Scan for the cell matching the given text and deliver its (X, Y) coordinate at center. 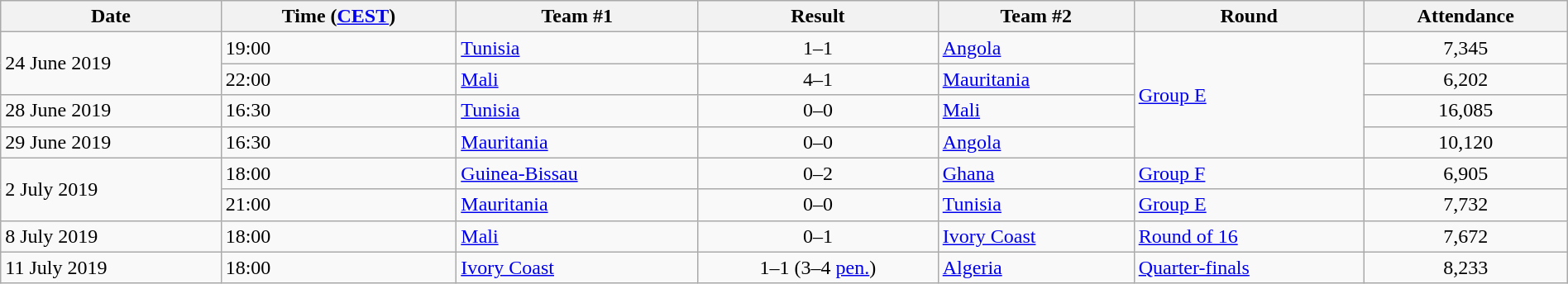
7,345 (1465, 48)
2 July 2019 (111, 189)
Guinea-Bissau (577, 173)
7,732 (1465, 205)
Team #2 (1035, 17)
19:00 (339, 48)
Ghana (1035, 173)
Group F (1249, 173)
8,233 (1465, 267)
16,085 (1465, 111)
Team #1 (577, 17)
1–1 (3–4 pen.) (819, 267)
0–1 (819, 236)
Quarter-finals (1249, 267)
11 July 2019 (111, 267)
Result (819, 17)
6,905 (1465, 173)
1–1 (819, 48)
24 June 2019 (111, 64)
Round (1249, 17)
Attendance (1465, 17)
10,120 (1465, 142)
Date (111, 17)
29 June 2019 (111, 142)
Time (CEST) (339, 17)
21:00 (339, 205)
6,202 (1465, 79)
8 July 2019 (111, 236)
28 June 2019 (111, 111)
4–1 (819, 79)
Round of 16 (1249, 236)
Algeria (1035, 267)
0–2 (819, 173)
22:00 (339, 79)
7,672 (1465, 236)
